Return the (X, Y) coordinate for the center point of the cell that contains the specified text.  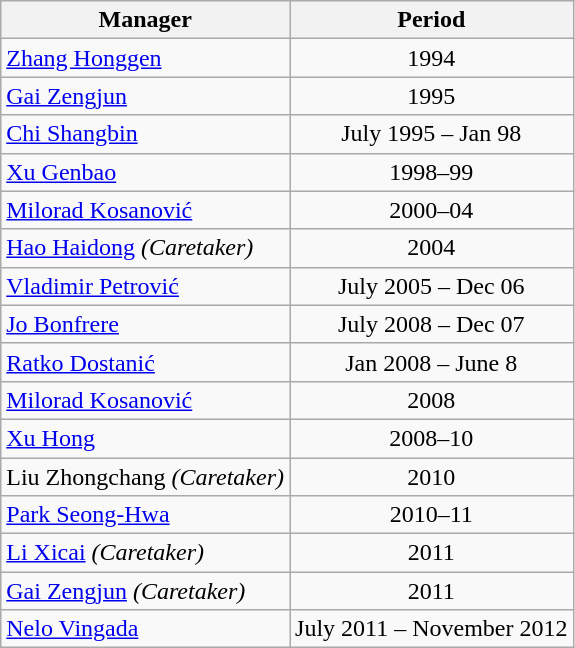
Gai Zengjun (Caretaker) (146, 591)
Jan 2008 – June 8 (432, 362)
Hao Haidong (Caretaker) (146, 248)
July 2008 – Dec 07 (432, 324)
July 1995 – Jan 98 (432, 134)
1998–99 (432, 172)
Li Xicai (Caretaker) (146, 553)
July 2005 – Dec 06 (432, 286)
July 2011 – November 2012 (432, 629)
Nelo Vingada (146, 629)
2010–11 (432, 515)
Zhang Honggen (146, 58)
Xu Hong (146, 438)
Vladimir Petrović (146, 286)
2000–04 (432, 210)
1994 (432, 58)
Jo Bonfrere (146, 324)
2008 (432, 400)
Liu Zhongchang (Caretaker) (146, 477)
Park Seong-Hwa (146, 515)
1995 (432, 96)
Gai Zengjun (146, 96)
Chi Shangbin (146, 134)
2010 (432, 477)
Ratko Dostanić (146, 362)
Period (432, 20)
Xu Genbao (146, 172)
2004 (432, 248)
Manager (146, 20)
2008–10 (432, 438)
